Output the (X, Y) coordinate of the center of the cell containing the given text.  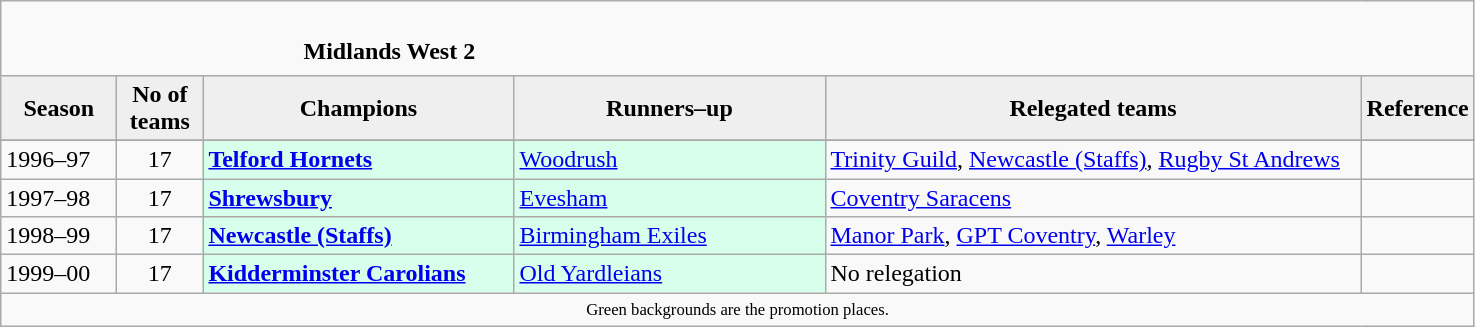
Reference (1418, 108)
Shrewsbury (358, 197)
Manor Park, GPT Coventry, Warley (1093, 236)
Old Yardleians (670, 274)
1997–98 (59, 197)
Newcastle (Staffs) (358, 236)
Trinity Guild, Newcastle (Staffs), Rugby St Andrews (1093, 159)
1998–99 (59, 236)
No relegation (1093, 274)
Telford Hornets (358, 159)
Runners–up (670, 108)
1996–97 (59, 159)
Coventry Saracens (1093, 197)
Birmingham Exiles (670, 236)
No of teams (160, 108)
Woodrush (670, 159)
Green backgrounds are the promotion places. (738, 310)
Evesham (670, 197)
Relegated teams (1093, 108)
Kidderminster Carolians (358, 274)
Champions (358, 108)
1999–00 (59, 274)
Season (59, 108)
